Identify which cell holds the provided text, then report its (X, Y) central coordinate. 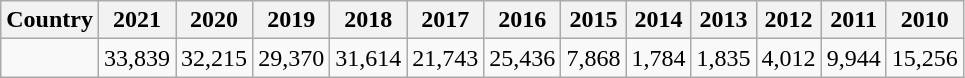
1,784 (658, 58)
2020 (214, 20)
2011 (854, 20)
9,944 (854, 58)
25,436 (522, 58)
33,839 (136, 58)
2018 (368, 20)
32,215 (214, 58)
2015 (594, 20)
31,614 (368, 58)
2010 (924, 20)
15,256 (924, 58)
Country (50, 20)
29,370 (292, 58)
4,012 (788, 58)
7,868 (594, 58)
21,743 (446, 58)
2013 (724, 20)
1,835 (724, 58)
2017 (446, 20)
2012 (788, 20)
2014 (658, 20)
2021 (136, 20)
2016 (522, 20)
2019 (292, 20)
